Scan for the cell matching the given text and deliver its [x, y] coordinate at center. 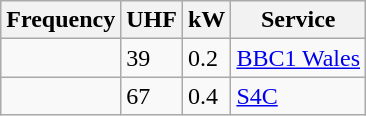
Service [298, 20]
67 [152, 96]
BBC1 Wales [298, 58]
39 [152, 58]
UHF [152, 20]
0.2 [206, 58]
kW [206, 20]
S4C [298, 96]
0.4 [206, 96]
Frequency [61, 20]
